Return [x, y] of the center of cell containing provided text 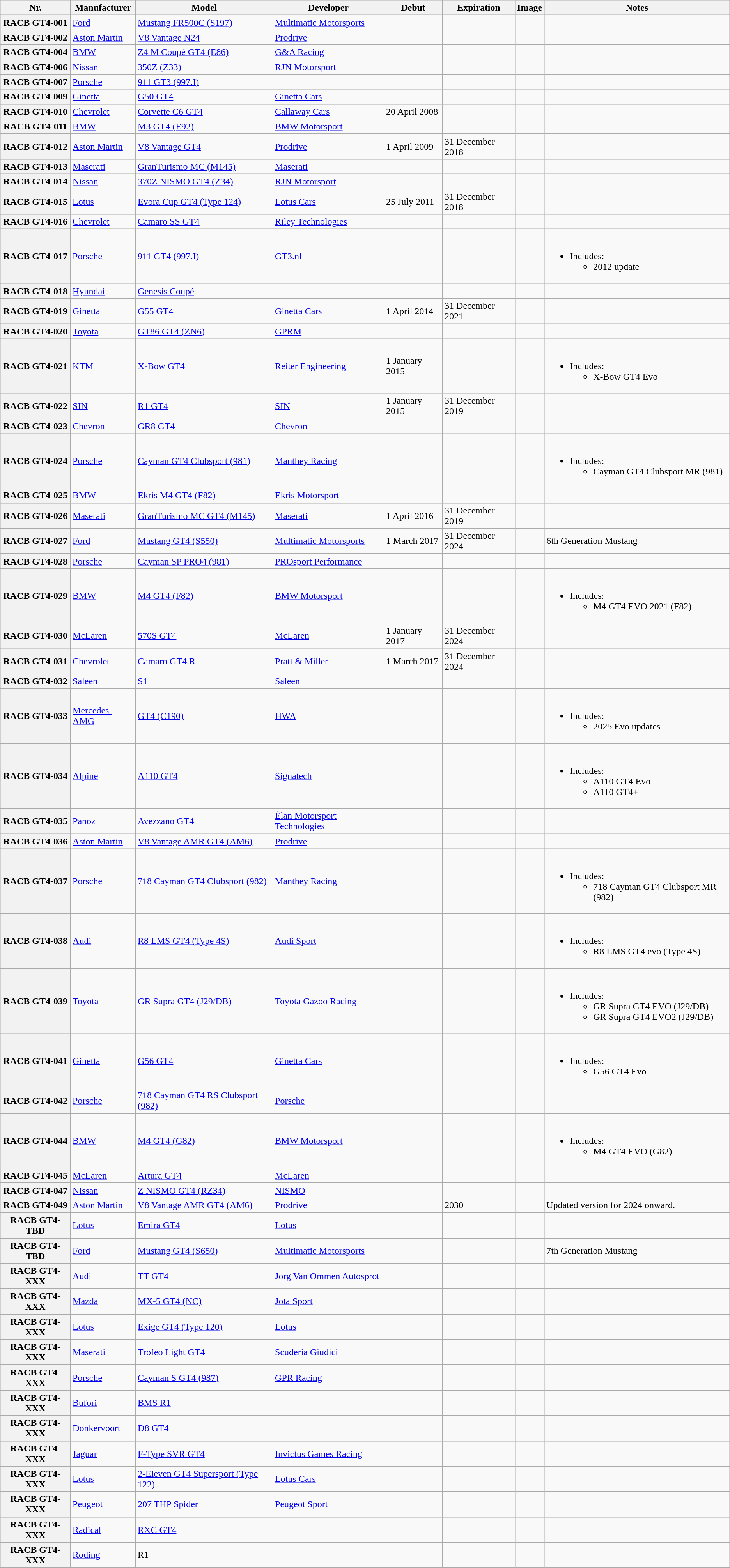
25 July 2011 [413, 201]
G56 GT4 [204, 1061]
RACB GT4-047 [35, 1190]
M4 GT4 (G82) [204, 1141]
Includes:Cayman GT4 Clubsport MR (981) [637, 461]
Exige GT4 (Type 120) [204, 1327]
Camaro SS GT4 [204, 222]
Pratt & Miller [328, 661]
Mustang FR500C (S197) [204, 23]
207 THP Spider [204, 1504]
RACB GT4-049 [35, 1205]
Scuderia Giudici [328, 1352]
Cayman SP PRO4 (981) [204, 561]
KTM [103, 366]
Hyundai [103, 291]
RACB GT4-025 [35, 496]
RACB GT4-027 [35, 541]
Emira GT4 [204, 1225]
1 January 2017 [413, 635]
RACB GT4-034 [35, 776]
RACB GT4-035 [35, 821]
Genesis Coupé [204, 291]
G50 GT4 [204, 97]
Notes [637, 8]
RACB GT4-026 [35, 515]
31 December 2021 [479, 311]
Radical [103, 1530]
RACB GT4-039 [35, 1001]
Alpine [103, 776]
M3 GT4 (E92) [204, 126]
Signatech [328, 776]
Jaguar [103, 1453]
Z4 M Coupé GT4 (E86) [204, 52]
Includes:R8 LMS GT4 evo (Type 4S) [637, 941]
BMS R1 [204, 1403]
Jota Sport [328, 1301]
GR Supra GT4 (J29/DB) [204, 1001]
RACB GT4-033 [35, 716]
Includes:G56 GT4 Evo [637, 1061]
RACB GT4-032 [35, 681]
RACB GT4-002 [35, 37]
RACB GT4-016 [35, 222]
RACB GT4-022 [35, 406]
Includes:M4 GT4 EVO (G82) [637, 1141]
Invictus Games Racing [328, 1453]
Reiter Engineering [328, 366]
1 April 2014 [413, 311]
Includes:2025 Evo updates [637, 716]
Manufacturer [103, 8]
RACB GT4-007 [35, 82]
Audi Sport [328, 941]
GPR Racing [328, 1378]
RACB GT4-011 [35, 126]
Ekris Motorsport [328, 496]
1 April 2009 [413, 147]
Mustang GT4 (S550) [204, 541]
RACB GT4-014 [35, 181]
Model [204, 8]
Élan Motorsport Technologies [328, 821]
F-Type SVR GT4 [204, 1453]
TT GT4 [204, 1276]
M4 GT4 (F82) [204, 596]
Includes:M4 GT4 EVO 2021 (F82) [637, 596]
Trofeo Light GT4 [204, 1352]
NISMO [328, 1190]
R8 LMS GT4 (Type 4S) [204, 941]
RACB GT4-004 [35, 52]
718 Cayman GT4 RS Clubsport (982) [204, 1101]
Toyota Gazoo Racing [328, 1001]
PROsport Performance [328, 561]
RACB GT4-017 [35, 257]
R1 [204, 1555]
2-Eleven GT4 Supersport (Type 122) [204, 1479]
Ekris M4 GT4 (F82) [204, 496]
1 April 2016 [413, 515]
7th Generation Mustang [637, 1251]
MX-5 GT4 (NC) [204, 1301]
RACB GT4-031 [35, 661]
HWA [328, 716]
RACB GT4-021 [35, 366]
RACB GT4-028 [35, 561]
GR8 GT4 [204, 426]
GPRM [328, 331]
2030 [479, 1205]
Nr. [35, 8]
V8 Vantage N24 [204, 37]
Panoz [103, 821]
Expiration [479, 8]
Includes:718 Cayman GT4 Clubsport MR (982) [637, 881]
911 GT4 (997.I) [204, 257]
S1 [204, 681]
Jorg Van Ommen Autosprot [328, 1276]
R1 GT4 [204, 406]
Mazda [103, 1301]
Updated version for 2024 onward. [637, 1205]
Includes:GR Supra GT4 EVO (J29/DB)GR Supra GT4 EVO2 (J29/DB) [637, 1001]
RACB GT4-012 [35, 147]
20 April 2008 [413, 111]
Includes:A110 GT4 EvoA110 GT4+ [637, 776]
Corvette C6 GT4 [204, 111]
RACB GT4-020 [35, 331]
RACB GT4-036 [35, 841]
RACB GT4-029 [35, 596]
Includes:X-Bow GT4 Evo [637, 366]
RACB GT4-037 [35, 881]
A110 GT4 [204, 776]
RACB GT4-023 [35, 426]
Mustang GT4 (S650) [204, 1251]
GT4 (C190) [204, 716]
Callaway Cars [328, 111]
GranTurismo MC GT4 (M145) [204, 515]
Riley Technologies [328, 222]
Roding [103, 1555]
RACB GT4-006 [35, 67]
RACB GT4-024 [35, 461]
Image [530, 8]
GT86 GT4 (ZN6) [204, 331]
911 GT3 (997.I) [204, 82]
Camaro GT4.R [204, 661]
6th Generation Mustang [637, 541]
Includes:2012 update [637, 257]
718 Cayman GT4 Clubsport (982) [204, 881]
RACB GT4-019 [35, 311]
370Z NISMO GT4 (Z34) [204, 181]
RACB GT4-018 [35, 291]
350Z (Z33) [204, 67]
RACB GT4-010 [35, 111]
Mercedes-AMG [103, 716]
RACB GT4-001 [35, 23]
GT3.nl [328, 257]
D8 GT4 [204, 1428]
Peugeot Sport [328, 1504]
RACB GT4-038 [35, 941]
G&A Racing [328, 52]
570S GT4 [204, 635]
V8 Vantage GT4 [204, 147]
G55 GT4 [204, 311]
Cayman GT4 Clubsport (981) [204, 461]
GranTurismo MC (M145) [204, 166]
RACB GT4-045 [35, 1175]
RACB GT4-030 [35, 635]
Evora Cup GT4 (Type 124) [204, 201]
RACB GT4-009 [35, 97]
RACB GT4-015 [35, 201]
RACB GT4-044 [35, 1141]
Developer [328, 8]
RACB GT4-013 [35, 166]
Peugeot [103, 1504]
Avezzano GT4 [204, 821]
Z NISMO GT4 (RZ34) [204, 1190]
X-Bow GT4 [204, 366]
Debut [413, 8]
Bufori [103, 1403]
RXC GT4 [204, 1530]
Cayman S GT4 (987) [204, 1378]
RACB GT4-041 [35, 1061]
RACB GT4-042 [35, 1101]
Artura GT4 [204, 1175]
Donkervoort [103, 1428]
